Detect which cell encompasses the target text, then output its (x, y) center coordinate. 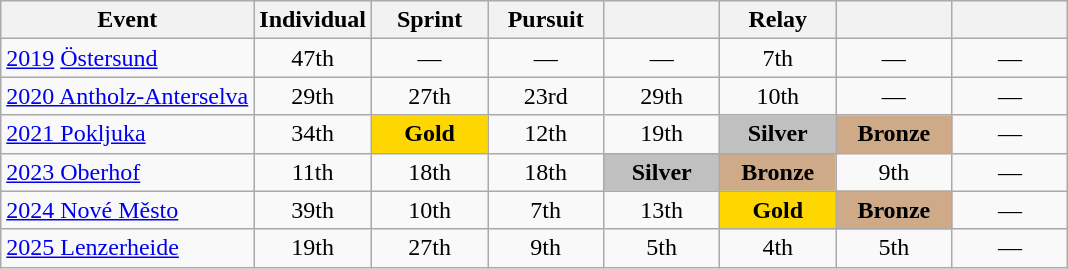
11th (313, 172)
23rd (546, 96)
47th (313, 58)
2024 Nové Město (128, 210)
34th (313, 134)
12th (546, 134)
13th (662, 210)
Relay (778, 20)
2023 Oberhof (128, 172)
Individual (313, 20)
2025 Lenzerheide (128, 248)
Sprint (430, 20)
Event (128, 20)
39th (313, 210)
Pursuit (546, 20)
2019 Östersund (128, 58)
2020 Antholz-Anterselva (128, 96)
2021 Pokljuka (128, 134)
4th (778, 248)
